Search for the cell housing the specified text and yield its [X, Y] center coordinate. 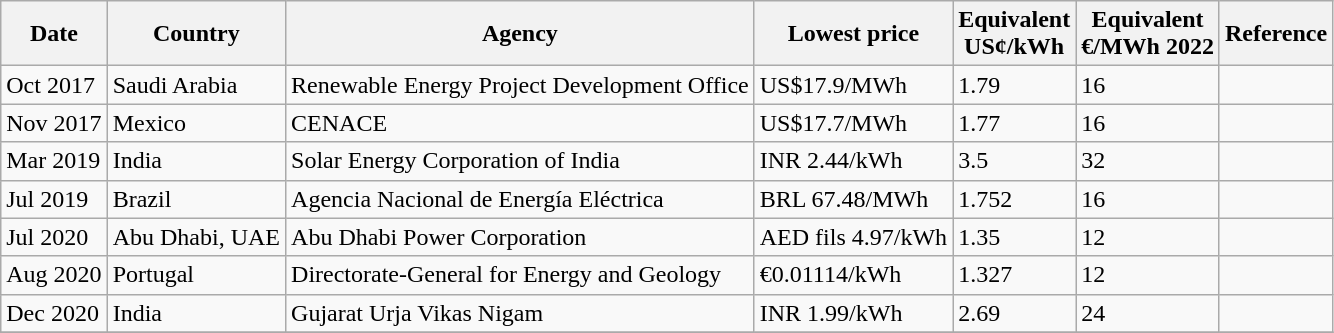
Agency [520, 34]
2.69 [1014, 313]
1.327 [1014, 275]
INR 2.44/kWh [853, 161]
Abu Dhabi, UAE [196, 237]
US$17.9/MWh [853, 85]
1.79 [1014, 85]
Mexico [196, 123]
Renewable Energy Project Development Office [520, 85]
Directorate-General for Energy and Geology [520, 275]
Dec 2020 [54, 313]
EquivalentUS¢/kWh [1014, 34]
Oct 2017 [54, 85]
Solar Energy Corporation of India [520, 161]
Mar 2019 [54, 161]
US$17.7/MWh [853, 123]
INR 1.99/kWh [853, 313]
AED fils 4.97/kWh [853, 237]
Agencia Nacional de Energía Eléctrica [520, 199]
€0.01114/kWh [853, 275]
Saudi Arabia [196, 85]
Aug 2020 [54, 275]
1.77 [1014, 123]
CENACE [520, 123]
Jul 2019 [54, 199]
1.752 [1014, 199]
Lowest price [853, 34]
24 [1148, 313]
Gujarat Urja Vikas Nigam [520, 313]
Abu Dhabi Power Corporation [520, 237]
3.5 [1014, 161]
BRL 67.48/MWh [853, 199]
1.35 [1014, 237]
Reference [1276, 34]
Equivalent€/MWh 2022 [1148, 34]
Date [54, 34]
32 [1148, 161]
Jul 2020 [54, 237]
Country [196, 34]
Brazil [196, 199]
Portugal [196, 275]
Nov 2017 [54, 123]
